Return [x, y] of the center of cell containing provided text 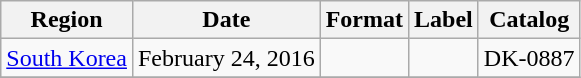
February 24, 2016 [226, 58]
Label [444, 20]
South Korea [67, 58]
Catalog [529, 20]
Region [67, 20]
Date [226, 20]
DK-0887 [529, 58]
Format [364, 20]
